Capture the cell that displays the provided text and extract its (X, Y) central coordinate. 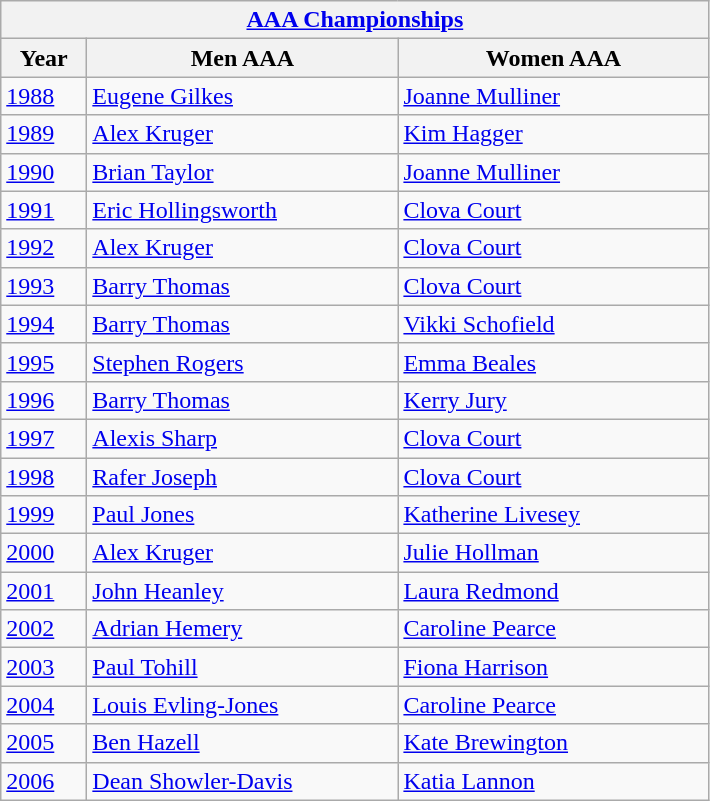
1996 (44, 400)
2001 (44, 591)
Katia Lannon (554, 781)
Rafer Joseph (242, 477)
John Heanley (242, 591)
1990 (44, 172)
Brian Taylor (242, 172)
1995 (44, 362)
Dean Showler-Davis (242, 781)
2000 (44, 553)
Alexis Sharp (242, 438)
1998 (44, 477)
AAA Championships (355, 20)
1992 (44, 248)
1997 (44, 438)
Kerry Jury (554, 400)
Paul Tohill (242, 667)
Year (44, 58)
Emma Beales (554, 362)
1999 (44, 515)
Kim Hagger (554, 134)
1989 (44, 134)
Eric Hollingsworth (242, 210)
Adrian Hemery (242, 629)
Eugene Gilkes (242, 96)
Julie Hollman (554, 553)
2004 (44, 705)
Katherine Livesey (554, 515)
Louis Evling-Jones (242, 705)
Paul Jones (242, 515)
1991 (44, 210)
2005 (44, 743)
2002 (44, 629)
Laura Redmond (554, 591)
2006 (44, 781)
1994 (44, 324)
Men AAA (242, 58)
Women AAA (554, 58)
1993 (44, 286)
Kate Brewington (554, 743)
Stephen Rogers (242, 362)
Fiona Harrison (554, 667)
Vikki Schofield (554, 324)
1988 (44, 96)
2003 (44, 667)
Ben Hazell (242, 743)
